Capture the cell that displays the provided text and extract its [x, y] central coordinate. 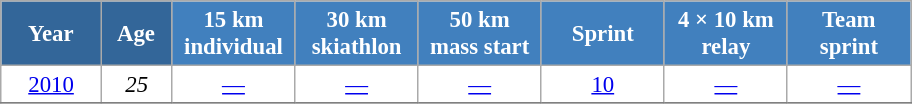
Sprint [602, 34]
50 km mass start [480, 34]
4 × 10 km relay [726, 34]
25 [136, 85]
Year [52, 34]
Team sprint [848, 34]
15 km individual [234, 34]
30 km skiathlon [356, 34]
Age [136, 34]
2010 [52, 85]
10 [602, 85]
